Output the [x, y] coordinate of the center of the cell containing the given text.  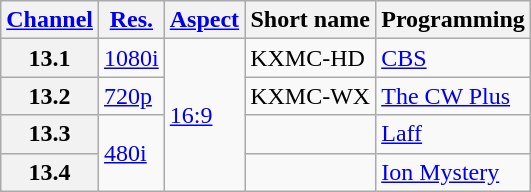
720p [132, 96]
13.1 [50, 58]
The CW Plus [454, 96]
13.4 [50, 172]
Ion Mystery [454, 172]
Res. [132, 20]
KXMC-WX [310, 96]
Laff [454, 134]
Channel [50, 20]
CBS [454, 58]
Programming [454, 20]
1080i [132, 58]
Short name [310, 20]
KXMC-HD [310, 58]
13.2 [50, 96]
480i [132, 153]
13.3 [50, 134]
16:9 [204, 115]
Aspect [204, 20]
